Locate the cell with the specified text and output its (x, y) center coordinate. 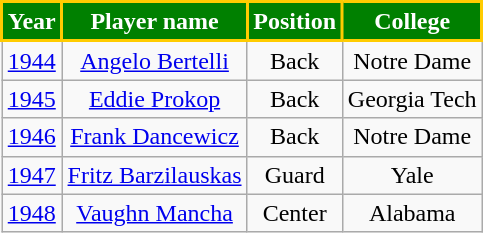
Position (294, 22)
1944 (32, 60)
Alabama (412, 213)
Vaughn Mancha (154, 213)
Player name (154, 22)
Frank Dancewicz (154, 137)
Angelo Bertelli (154, 60)
1948 (32, 213)
Year (32, 22)
Eddie Prokop (154, 99)
Guard (294, 175)
Center (294, 213)
1946 (32, 137)
1945 (32, 99)
Yale (412, 175)
College (412, 22)
Fritz Barzilauskas (154, 175)
1947 (32, 175)
Georgia Tech (412, 99)
